For the text-containing cell, return its midpoint in [x, y] coordinate format. 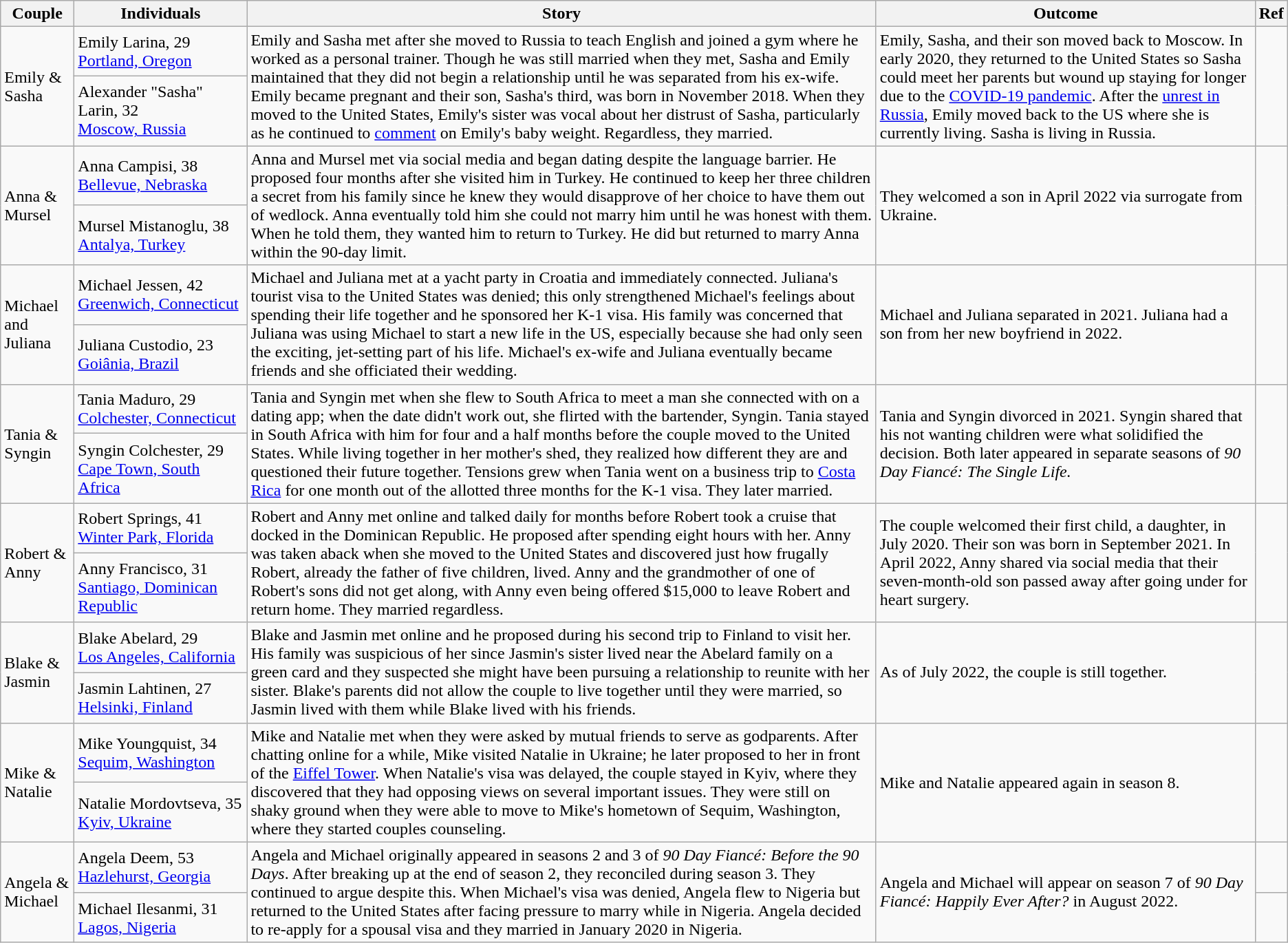
They welcomed a son in April 2022 via surrogate from Ukraine. [1065, 205]
Michael Jessen, 42Greenwich, Connecticut [161, 295]
Individuals [161, 14]
Jasmin Lahtinen, 27Helsinki, Finland [161, 698]
Anny Francisco, 31Santiago, Dominican Republic [161, 588]
Blake & Jasmin [37, 672]
Robert & Anny [37, 563]
Emily & Sasha [37, 87]
Mursel Mistanoglu, 38Antalya, Turkey [161, 235]
As of July 2022, the couple is still together. [1065, 672]
Blake Abelard, 29Los Angeles, California [161, 647]
Angela & Michael [37, 892]
Robert Springs, 41Winter Park, Florida [161, 528]
Angela and Michael will appear on season 7 of 90 Day Fiancé: Happily Ever After? in August 2022. [1065, 892]
Michael and Juliana separated in 2021. Juliana had a son from her new boyfriend in 2022. [1065, 325]
Ref [1271, 14]
Angela Deem, 53Hazlehurst, Georgia [161, 867]
Juliana Custodio, 23Goiânia, Brazil [161, 354]
Mike Youngquist, 34Sequim, Washington [161, 753]
Tania Maduro, 29Colchester, Connecticut [161, 409]
Emily Larina, 29Portland, Oregon [161, 52]
Anna Campisi, 38Bellevue, Nebraska [161, 176]
Alexander "Sasha" Larin, 32Moscow, Russia [161, 110]
Michael Ilesanmi, 31Lagos, Nigeria [161, 917]
Couple [37, 14]
Anna & Mursel [37, 205]
Tania & Syngin [37, 443]
Syngin Colchester, 29Cape Town, South Africa [161, 468]
Story [561, 14]
Outcome [1065, 14]
Natalie Mordovtseva, 35Kyiv, Ukraine [161, 812]
Mike & Natalie [37, 782]
Mike and Natalie appeared again in season 8. [1065, 782]
Michael and Juliana [37, 325]
